Provide the [x, y] coordinate of the cell's center where the given text is located.  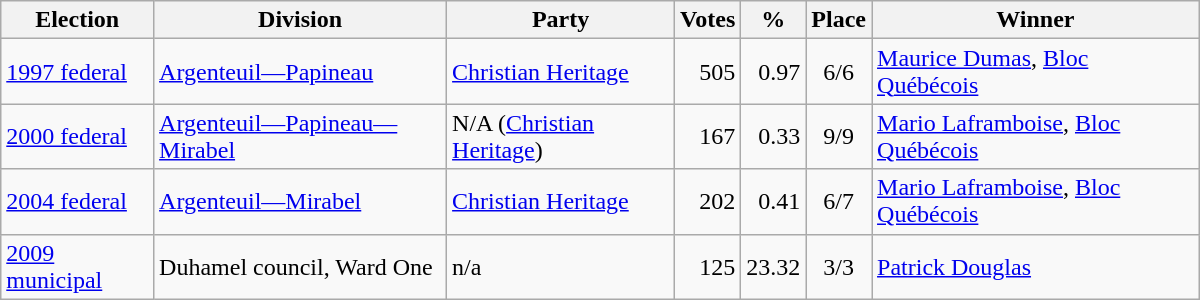
Votes [708, 20]
505 [708, 72]
23.32 [774, 266]
3/3 [839, 266]
Winner [1036, 20]
% [774, 20]
Maurice Dumas, Bloc Québécois [1036, 72]
N/A (Christian Heritage) [561, 136]
1997 federal [78, 72]
0.33 [774, 136]
125 [708, 266]
Election [78, 20]
Argenteuil—Papineau [300, 72]
Division [300, 20]
2004 federal [78, 202]
0.41 [774, 202]
Duhamel council, Ward One [300, 266]
9/9 [839, 136]
Place [839, 20]
202 [708, 202]
2000 federal [78, 136]
Argenteuil—Mirabel [300, 202]
6/7 [839, 202]
Party [561, 20]
n/a [561, 266]
2009 municipal [78, 266]
6/6 [839, 72]
Argenteuil—Papineau—Mirabel [300, 136]
Patrick Douglas [1036, 266]
0.97 [774, 72]
167 [708, 136]
